Return [X, Y] of the center of cell containing provided text 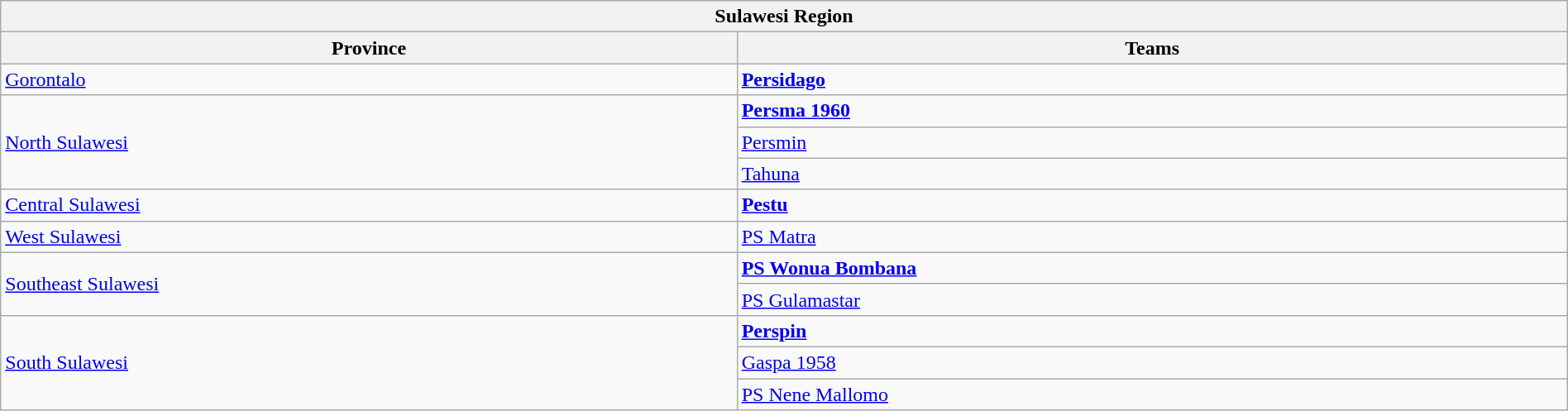
Persidago [1152, 79]
PS Wonua Bombana [1152, 268]
Gaspa 1958 [1152, 362]
Persma 1960 [1152, 111]
Sulawesi Region [784, 17]
Teams [1152, 48]
PS Matra [1152, 237]
Persmin [1152, 142]
Province [369, 48]
Gorontalo [369, 79]
PS Nene Mallomo [1152, 394]
South Sulawesi [369, 362]
PS Gulamastar [1152, 299]
West Sulawesi [369, 237]
Tahuna [1152, 174]
Southeast Sulawesi [369, 284]
Perspin [1152, 331]
Pestu [1152, 205]
Central Sulawesi [369, 205]
North Sulawesi [369, 142]
